Scan for the cell matching the given text and deliver its [X, Y] coordinate at center. 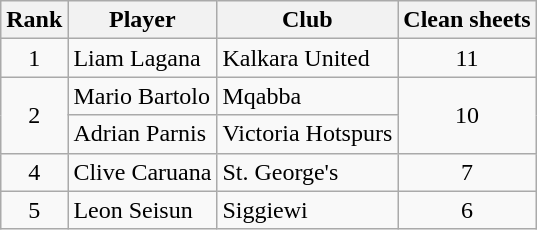
Kalkara United [308, 58]
Liam Lagana [142, 58]
Leon Seisun [142, 210]
5 [34, 210]
Club [308, 20]
7 [467, 172]
11 [467, 58]
Victoria Hotspurs [308, 134]
6 [467, 210]
Rank [34, 20]
10 [467, 115]
Clean sheets [467, 20]
1 [34, 58]
2 [34, 115]
Adrian Parnis [142, 134]
4 [34, 172]
Player [142, 20]
Mqabba [308, 96]
Mario Bartolo [142, 96]
St. George's [308, 172]
Clive Caruana [142, 172]
Siggiewi [308, 210]
